Pinpoint the cell where the given text exists, returning its [X, Y] midpoint coordinate. 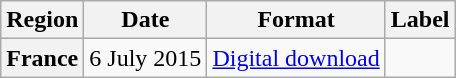
6 July 2015 [146, 58]
Region [42, 20]
Date [146, 20]
Label [420, 20]
Format [296, 20]
France [42, 58]
Digital download [296, 58]
